Locate the cell with the specified text and output its [x, y] center coordinate. 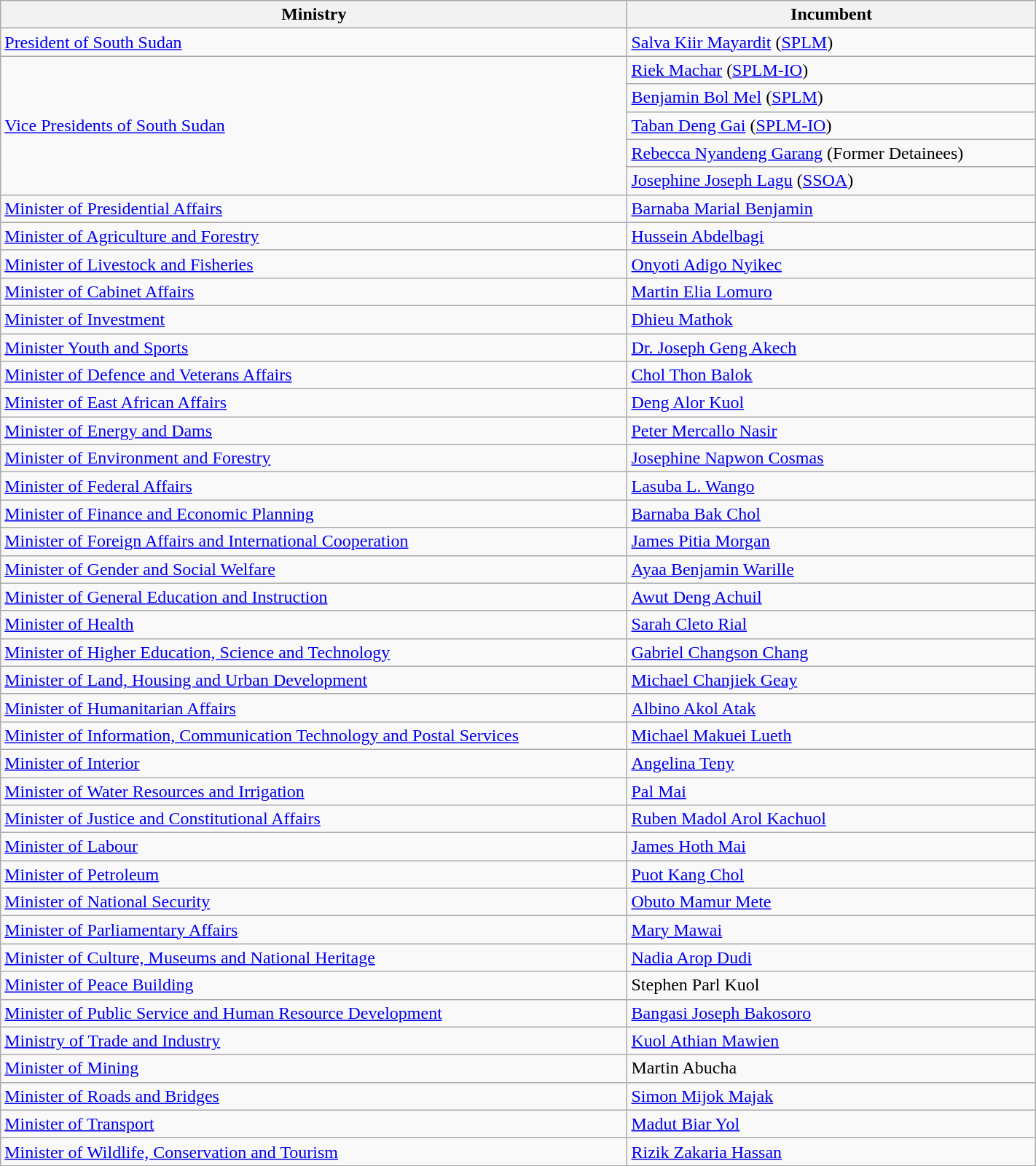
Rizik Zakaria Hassan [831, 1151]
Ministry [314, 15]
Angelina Teny [831, 763]
Chol Thon Balok [831, 375]
Vice Presidents of South Sudan [314, 125]
Onyoti Adigo Nyikec [831, 264]
Rebecca Nyandeng Garang (Former Detainees) [831, 153]
Benjamin Bol Mel (SPLM) [831, 98]
Gabriel Changson Chang [831, 652]
Minister of East African Affairs [314, 403]
Minister of Foreign Affairs and International Cooperation [314, 541]
Minister of National Security [314, 902]
Michael Makuei Lueth [831, 735]
Ayaa Benjamin Warille [831, 569]
Dhieu Mathok [831, 319]
Nadia Arop Dudi [831, 958]
Minister of Energy and Dams [314, 431]
Obuto Mamur Mete [831, 902]
Minister of Information, Communication Technology and Postal Services [314, 735]
Minister of Mining [314, 1068]
Minister of Investment [314, 319]
Minister of Defence and Veterans Affairs [314, 375]
Incumbent [831, 15]
Minister of Wildlife, Conservation and Tourism [314, 1151]
Minister of Higher Education, Science and Technology [314, 652]
Minister of Finance and Economic Planning [314, 514]
Dr. Joseph Geng Akech [831, 348]
Taban Deng Gai (SPLM-IO) [831, 125]
Lasuba L. Wango [831, 486]
Stephen Parl Kuol [831, 985]
Albino Akol Atak [831, 708]
Mary Mawai [831, 930]
Awut Deng Achuil [831, 597]
Minister of Federal Affairs [314, 486]
Deng Alor Kuol [831, 403]
Minister of Petroleum [314, 874]
Minister of Public Service and Human Resource Development [314, 1013]
Minister of Roads and Bridges [314, 1096]
Minister of Peace Building [314, 985]
James Pitia Morgan [831, 541]
Minister of Livestock and Fisheries [314, 264]
Simon Mijok Majak [831, 1096]
Ministry of Trade and Industry [314, 1041]
Sarah Cleto Rial [831, 625]
Minister of Justice and Constitutional Affairs [314, 819]
Hussein Abdelbagi [831, 236]
Bangasi Joseph Bakosoro [831, 1013]
Kuol Athian Mawien [831, 1041]
Barnaba Marial Benjamin [831, 208]
Josephine Joseph Lagu (SSOA) [831, 181]
Riek Machar (SPLM-IO) [831, 70]
Minister of Water Resources and Irrigation [314, 791]
Pal Mai [831, 791]
Madut Biar Yol [831, 1124]
Minister of Land, Housing and Urban Development [314, 680]
Puot Kang Chol [831, 874]
Ruben Madol Arol Kachuol [831, 819]
Michael Chanjiek Geay [831, 680]
Minister of Environment and Forestry [314, 458]
Minister of Parliamentary Affairs [314, 930]
Martin Elia Lomuro [831, 291]
Minister of Agriculture and Forestry [314, 236]
Barnaba Bak Chol [831, 514]
Josephine Napwon Cosmas [831, 458]
Minister of General Education and Instruction [314, 597]
Peter Mercallo Nasir [831, 431]
Salva Kiir Mayardit (SPLM) [831, 42]
Minister of Humanitarian Affairs [314, 708]
Minister of Health [314, 625]
Minister of Presidential Affairs [314, 208]
President of South Sudan [314, 42]
Martin Abucha [831, 1068]
Minister of Cabinet Affairs [314, 291]
Minister of Culture, Museums and National Heritage [314, 958]
Minister of Interior [314, 763]
Minister of Labour [314, 847]
Minister of Transport [314, 1124]
Minister of Gender and Social Welfare [314, 569]
James Hoth Mai [831, 847]
Minister Youth and Sports [314, 348]
